Scan for the cell matching the given text and deliver its (x, y) coordinate at center. 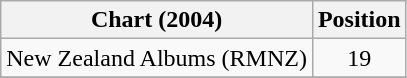
New Zealand Albums (RMNZ) (157, 58)
19 (359, 58)
Chart (2004) (157, 20)
Position (359, 20)
